Capture the cell that displays the provided text and extract its (X, Y) central coordinate. 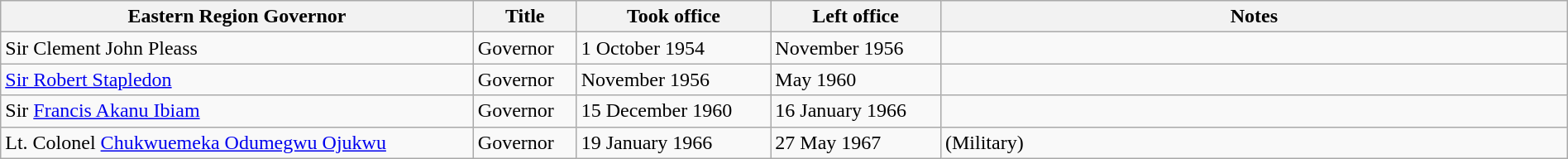
Eastern Region Governor (237, 17)
Left office (856, 17)
27 May 1967 (856, 142)
Lt. Colonel Chukwuemeka Odumegwu Ojukwu (237, 142)
Title (524, 17)
May 1960 (856, 79)
Notes (1254, 17)
Took office (673, 17)
19 January 1966 (673, 142)
Sir Robert Stapledon (237, 79)
(Military) (1254, 142)
1 October 1954 (673, 48)
16 January 1966 (856, 111)
Sir Clement John Pleass (237, 48)
Sir Francis Akanu Ibiam (237, 111)
15 December 1960 (673, 111)
